Scan for the cell matching the given text and deliver its [x, y] coordinate at center. 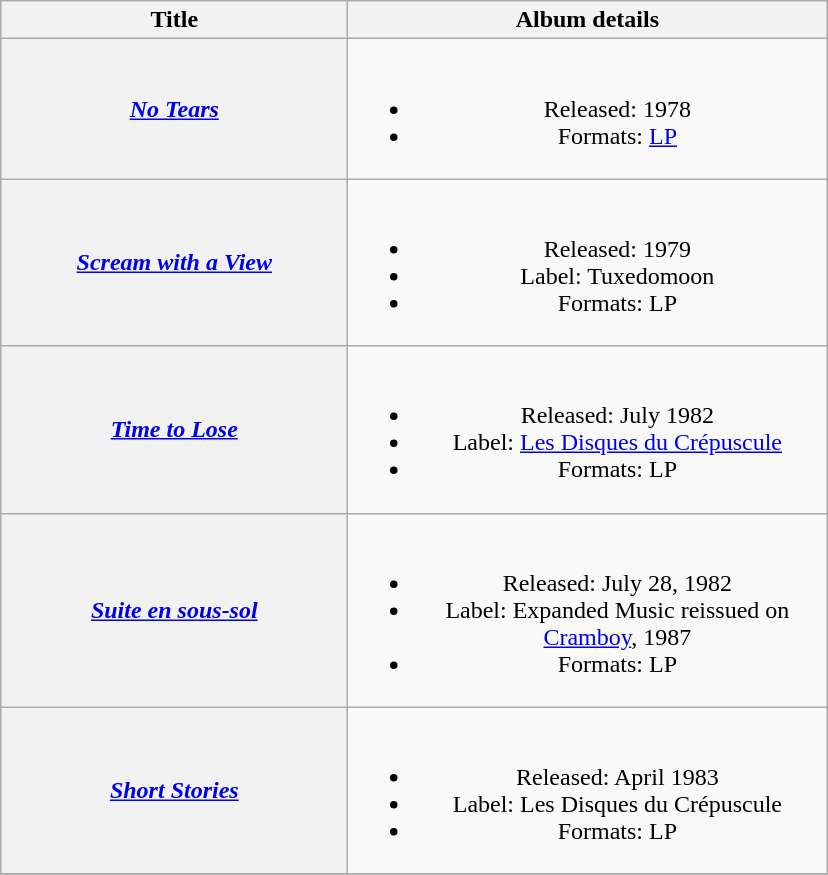
Album details [588, 20]
Time to Lose [174, 430]
Released: July 1982Label: Les Disques du CrépusculeFormats: LP [588, 430]
Released: 1979Label: TuxedomoonFormats: LP [588, 262]
Suite en sous-sol [174, 610]
Released: 1978Formats: LP [588, 109]
Scream with a View [174, 262]
Released: July 28, 1982Label: Expanded Music reissued on Cramboy, 1987Formats: LP [588, 610]
Released: April 1983Label: Les Disques du CrépusculeFormats: LP [588, 790]
Short Stories [174, 790]
No Tears [174, 109]
Title [174, 20]
